Return [x, y] of the center of cell containing provided text 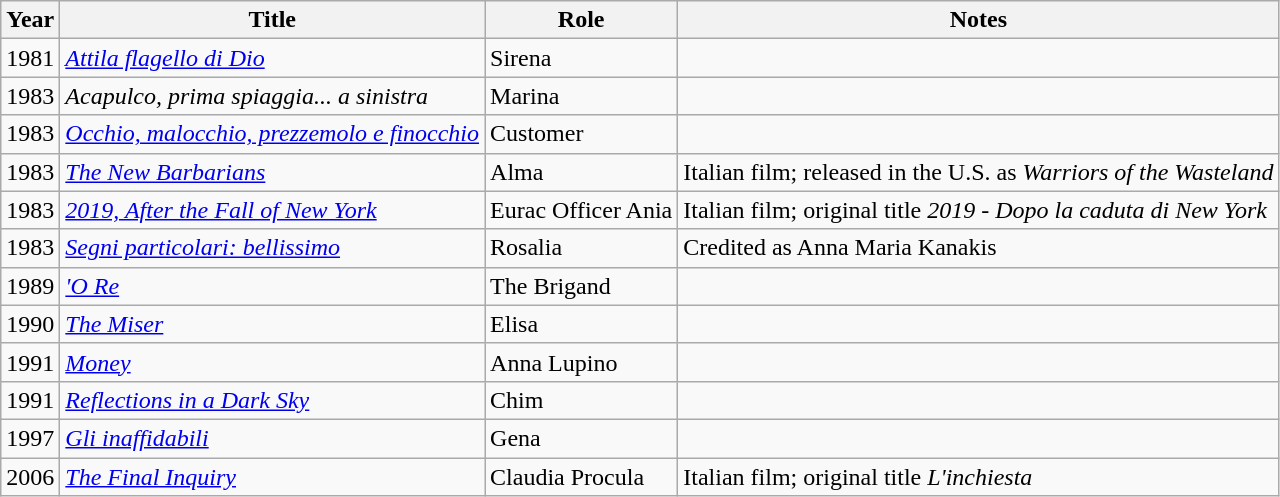
Credited as Anna Maria Kanakis [978, 248]
Gli inaffidabili [272, 438]
Anna Lupino [582, 362]
1981 [30, 58]
The New Barbarians [272, 172]
Elisa [582, 324]
Title [272, 20]
1989 [30, 286]
Sirena [582, 58]
1990 [30, 324]
Acapulco, prima spiaggia... a sinistra [272, 96]
1997 [30, 438]
2006 [30, 477]
'O Re [272, 286]
Alma [582, 172]
Attila flagello di Dio [272, 58]
The Miser [272, 324]
2019, After the Fall of New York [272, 210]
Segni particolari: bellissimo [272, 248]
Occhio, malocchio, prezzemolo e finocchio [272, 134]
The Brigand [582, 286]
Role [582, 20]
Italian film; released in the U.S. as Warriors of the Wasteland [978, 172]
Chim [582, 400]
Eurac Officer Ania [582, 210]
Italian film; original title 2019 - Dopo la caduta di New York [978, 210]
Italian film; original title L'inchiesta [978, 477]
Reflections in a Dark Sky [272, 400]
The Final Inquiry [272, 477]
Notes [978, 20]
Year [30, 20]
Money [272, 362]
Marina [582, 96]
Customer [582, 134]
Gena [582, 438]
Claudia Procula [582, 477]
Rosalia [582, 248]
